Determine the [X, Y] coordinate at the center of the cell enclosing the given text.  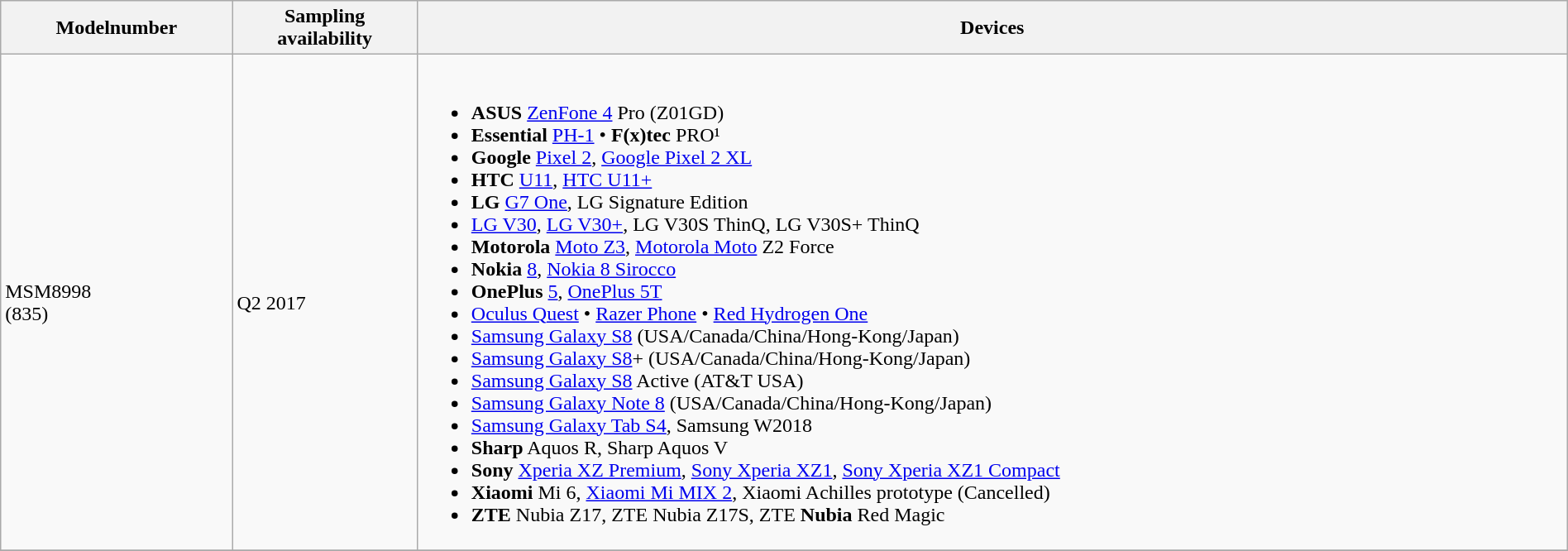
Samplingavailability [324, 28]
Modelnumber [117, 28]
Devices [992, 28]
MSM8998 (835) [117, 303]
Q2 2017 [324, 303]
